Extract the [X, Y] coordinate from the center of the cell holding the provided text.  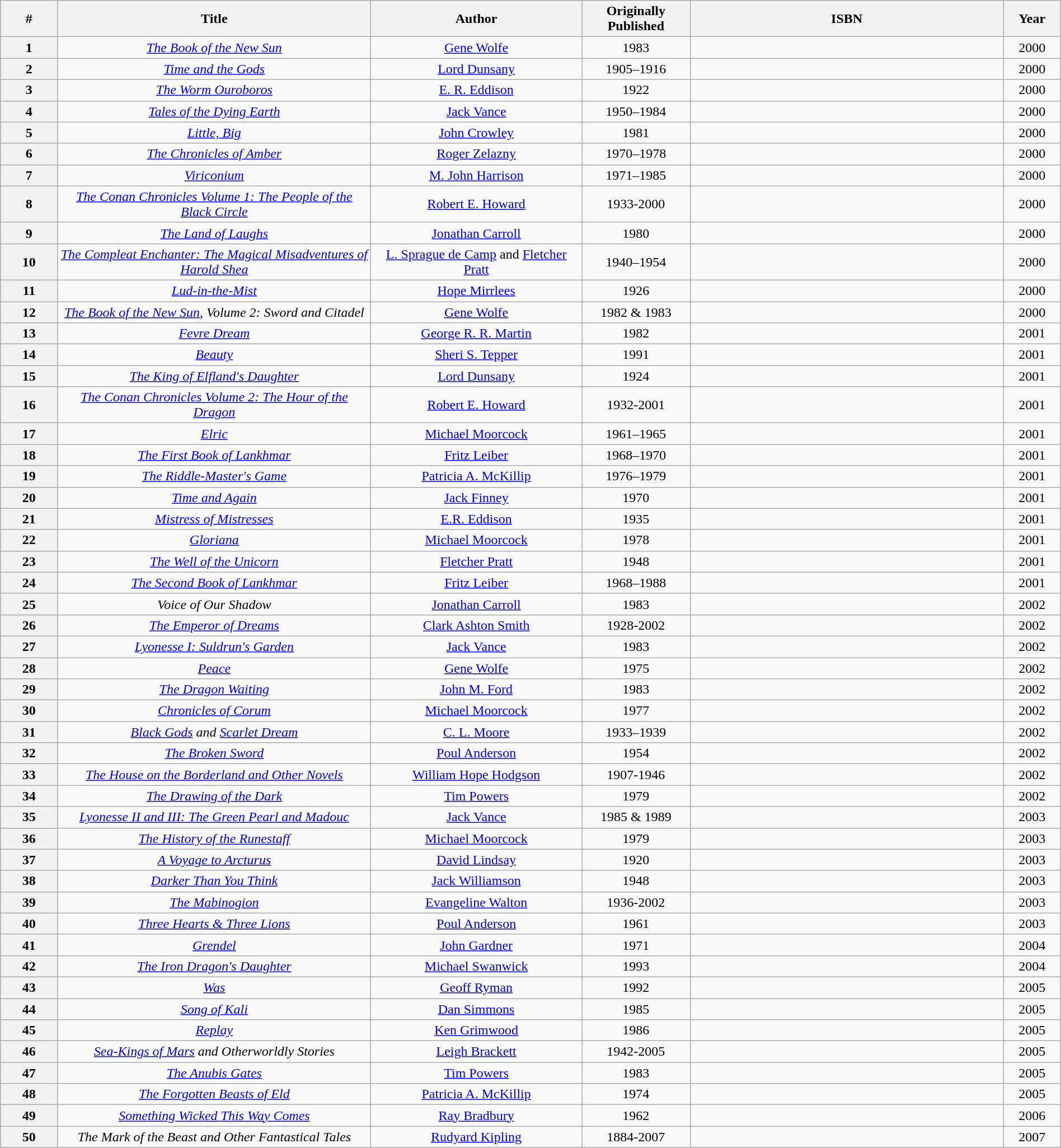
27 [29, 646]
A Voyage to Arcturus [214, 860]
1961–1965 [636, 434]
18 [29, 455]
33 [29, 775]
John Gardner [477, 945]
The Second Book of Lankhmar [214, 583]
46 [29, 1052]
1976–1979 [636, 476]
Little, Big [214, 133]
49 [29, 1116]
1936-2002 [636, 902]
1980 [636, 233]
The Land of Laughs [214, 233]
28 [29, 668]
Time and Again [214, 498]
Grendel [214, 945]
Time and the Gods [214, 69]
1982 [636, 334]
9 [29, 233]
8 [29, 204]
Title [214, 19]
Geoff Ryman [477, 987]
M. John Harrison [477, 175]
37 [29, 860]
The Well of the Unicorn [214, 561]
1981 [636, 133]
1922 [636, 90]
Fevre Dream [214, 334]
20 [29, 498]
3 [29, 90]
Jack Williamson [477, 881]
E.R. Eddison [477, 519]
13 [29, 334]
Song of Kali [214, 1009]
Gloriana [214, 540]
Sea-Kings of Mars and Otherworldly Stories [214, 1052]
22 [29, 540]
1985 [636, 1009]
1991 [636, 355]
14 [29, 355]
E. R. Eddison [477, 90]
John M. Ford [477, 690]
1950–1984 [636, 111]
C. L. Moore [477, 732]
The History of the Runestaff [214, 838]
Roger Zelazny [477, 154]
23 [29, 561]
41 [29, 945]
Evangeline Walton [477, 902]
1982 & 1983 [636, 312]
Tales of the Dying Earth [214, 111]
30 [29, 711]
5 [29, 133]
35 [29, 817]
1905–1916 [636, 69]
The Drawing of the Dark [214, 796]
The Book of the New Sun [214, 48]
# [29, 19]
1975 [636, 668]
42 [29, 966]
The House on the Borderland and Other Novels [214, 775]
The First Book of Lankhmar [214, 455]
1935 [636, 519]
Lyonesse I: Suldrun's Garden [214, 646]
Michael Swanwick [477, 966]
Black Gods and Scarlet Dream [214, 732]
George R. R. Martin [477, 334]
1940–1954 [636, 262]
Hope Mirrlees [477, 290]
16 [29, 405]
12 [29, 312]
36 [29, 838]
The Compleat Enchanter: The Magical Misadventures of Harold Shea [214, 262]
32 [29, 753]
The King of Elfland's Daughter [214, 376]
1977 [636, 711]
Lud-in-the-Mist [214, 290]
Sheri S. Tepper [477, 355]
Author [477, 19]
Ken Grimwood [477, 1030]
29 [29, 690]
The Book of the New Sun, Volume 2: Sword and Citadel [214, 312]
1968–1970 [636, 455]
10 [29, 262]
The Forgotten Beasts of Eld [214, 1094]
Clark Ashton Smith [477, 625]
1970–1978 [636, 154]
1 [29, 48]
1968–1988 [636, 583]
1932-2001 [636, 405]
The Broken Sword [214, 753]
1920 [636, 860]
David Lindsay [477, 860]
1924 [636, 376]
17 [29, 434]
43 [29, 987]
Dan Simmons [477, 1009]
The Emperor of Dreams [214, 625]
Three Hearts & Three Lions [214, 924]
Chronicles of Corum [214, 711]
ISBN [847, 19]
L. Sprague de Camp and Fletcher Pratt [477, 262]
Peace [214, 668]
Darker Than You Think [214, 881]
45 [29, 1030]
11 [29, 290]
34 [29, 796]
The Dragon Waiting [214, 690]
William Hope Hodgson [477, 775]
1926 [636, 290]
6 [29, 154]
Viriconium [214, 175]
21 [29, 519]
1986 [636, 1030]
Jack Finney [477, 498]
The Worm Ouroboros [214, 90]
Ray Bradbury [477, 1116]
Originally Published [636, 19]
40 [29, 924]
1942-2005 [636, 1052]
The Conan Chronicles Volume 1: The People of the Black Circle [214, 204]
1974 [636, 1094]
Replay [214, 1030]
26 [29, 625]
1962 [636, 1116]
1907-1946 [636, 775]
44 [29, 1009]
The Mabinogion [214, 902]
1985 & 1989 [636, 817]
4 [29, 111]
15 [29, 376]
1971–1985 [636, 175]
The Chronicles of Amber [214, 154]
The Riddle-Master's Game [214, 476]
2006 [1032, 1116]
25 [29, 604]
1992 [636, 987]
Rudyard Kipling [477, 1137]
The Iron Dragon's Daughter [214, 966]
Was [214, 987]
The Conan Chronicles Volume 2: The Hour of the Dragon [214, 405]
7 [29, 175]
2 [29, 69]
39 [29, 902]
31 [29, 732]
24 [29, 583]
48 [29, 1094]
Something Wicked This Way Comes [214, 1116]
1961 [636, 924]
1971 [636, 945]
50 [29, 1137]
Lyonesse II and III: The Green Pearl and Madouc [214, 817]
Fletcher Pratt [477, 561]
Year [1032, 19]
1978 [636, 540]
1954 [636, 753]
1928-2002 [636, 625]
1933-2000 [636, 204]
19 [29, 476]
The Anubis Gates [214, 1073]
Beauty [214, 355]
2007 [1032, 1137]
Elric [214, 434]
38 [29, 881]
1933–1939 [636, 732]
1884-2007 [636, 1137]
1993 [636, 966]
John Crowley [477, 133]
1970 [636, 498]
47 [29, 1073]
Leigh Brackett [477, 1052]
The Mark of the Beast and Other Fantastical Tales [214, 1137]
Mistress of Mistresses [214, 519]
Voice of Our Shadow [214, 604]
